Pinpoint the cell where the given text exists, returning its [x, y] midpoint coordinate. 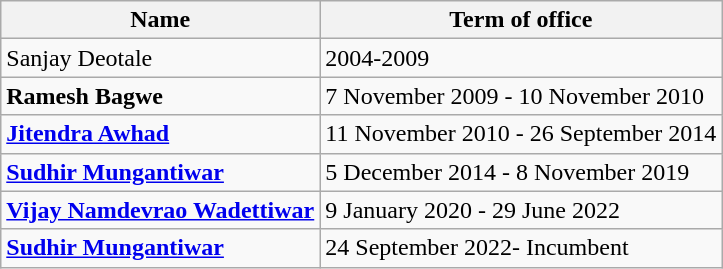
Ramesh Bagwe [160, 96]
Name [160, 20]
7 November 2009 - 10 November 2010 [521, 96]
Vijay Namdevrao Wadettiwar [160, 210]
5 December 2014 - 8 November 2019 [521, 172]
9 January 2020 - 29 June 2022 [521, 210]
24 September 2022- Incumbent [521, 248]
Jitendra Awhad [160, 134]
2004-2009 [521, 58]
Sanjay Deotale [160, 58]
Term of office [521, 20]
11 November 2010 - 26 September 2014 [521, 134]
